Identify which cell holds the provided text, then report its (X, Y) central coordinate. 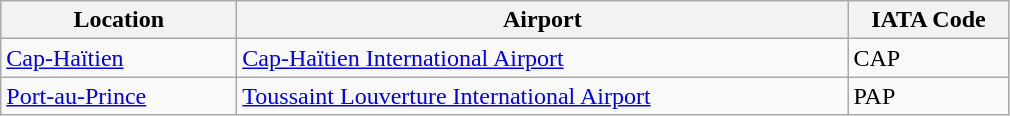
Location (119, 20)
Toussaint Louverture International Airport (542, 96)
IATA Code (928, 20)
Cap-Haïtien (119, 58)
Cap-Haïtien International Airport (542, 58)
CAP (928, 58)
PAP (928, 96)
Port-au-Prince (119, 96)
Airport (542, 20)
